Extract the [X, Y] coordinate from the center of the cell holding the provided text.  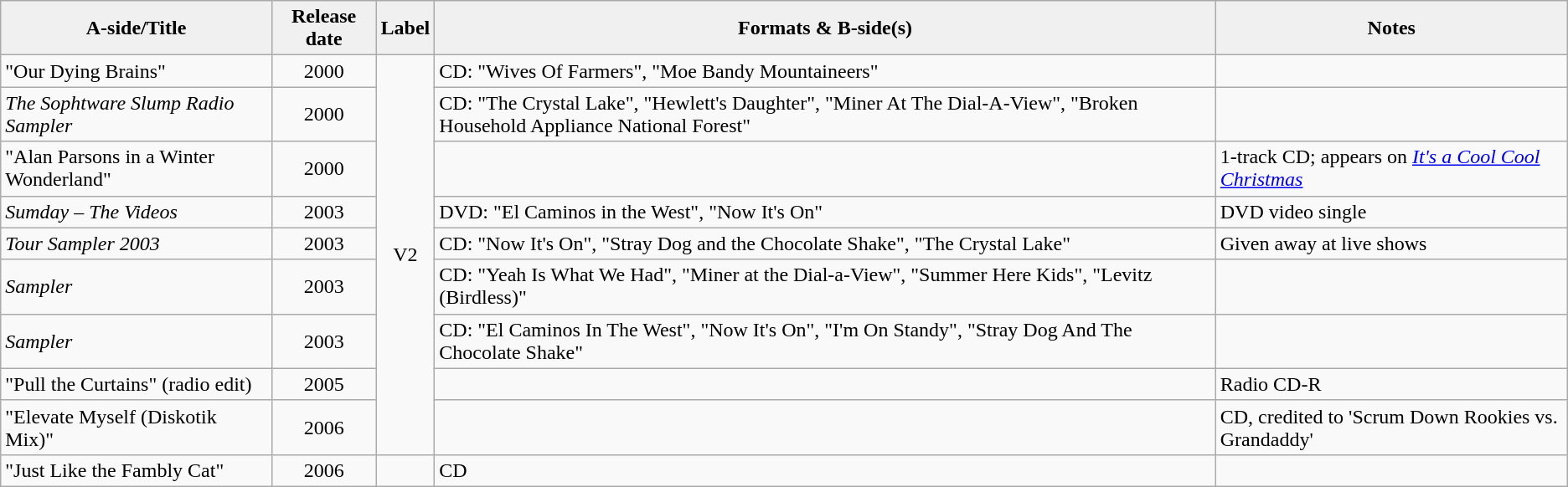
CD: "El Caminos In The West", "Now It's On", "I'm On Standy", "Stray Dog And The Chocolate Shake" [825, 341]
The Sophtware Slump Radio Sampler [137, 114]
"Our Dying Brains" [137, 71]
CD, credited to 'Scrum Down Rookies vs. Grandaddy' [1391, 427]
Tour Sampler 2003 [137, 243]
CD: "Now It's On", "Stray Dog and the Chocolate Shake", "The Crystal Lake" [825, 243]
2005 [323, 384]
"Pull the Curtains" (radio edit) [137, 384]
Notes [1391, 28]
Radio CD-R [1391, 384]
Sumday – The Videos [137, 212]
Release date [323, 28]
1-track CD; appears on It's a Cool Cool Christmas [1391, 169]
A-side/Title [137, 28]
CD: "The Crystal Lake", "Hewlett's Daughter", "Miner At The Dial-A-View", "Broken Household Appliance National Forest" [825, 114]
DVD video single [1391, 212]
"Elevate Myself (Diskotik Mix)" [137, 427]
Formats & B-side(s) [825, 28]
"Just Like the Fambly Cat" [137, 470]
CD [825, 470]
Given away at live shows [1391, 243]
V2 [405, 255]
"Alan Parsons in a Winter Wonderland" [137, 169]
Label [405, 28]
CD: "Wives Of Farmers", "Moe Bandy Mountaineers" [825, 71]
DVD: "El Caminos in the West", "Now It's On" [825, 212]
CD: "Yeah Is What We Had", "Miner at the Dial-a-View", "Summer Here Kids", "Levitz (Birdless)" [825, 286]
